Determine the (x, y) coordinate at the center of the cell enclosing the given text.  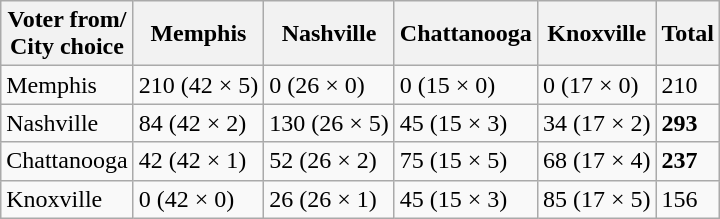
237 (688, 161)
68 (17 × 4) (596, 161)
0 (42 × 0) (198, 199)
0 (26 × 0) (330, 85)
Voter from/City choice (67, 34)
42 (42 × 1) (198, 161)
210 (688, 85)
0 (15 × 0) (466, 85)
130 (26 × 5) (330, 123)
293 (688, 123)
85 (17 × 5) (596, 199)
75 (15 × 5) (466, 161)
156 (688, 199)
84 (42 × 2) (198, 123)
26 (26 × 1) (330, 199)
0 (17 × 0) (596, 85)
210 (42 × 5) (198, 85)
Total (688, 34)
34 (17 × 2) (596, 123)
52 (26 × 2) (330, 161)
